Output the [x, y] coordinate of the center of the cell containing the given text.  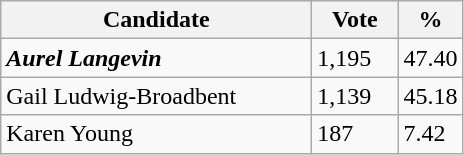
1,139 [355, 96]
45.18 [430, 96]
Vote [355, 20]
187 [355, 134]
1,195 [355, 58]
47.40 [430, 58]
Gail Ludwig-Broadbent [156, 96]
Candidate [156, 20]
Aurel Langevin [156, 58]
Karen Young [156, 134]
7.42 [430, 134]
% [430, 20]
